From the cell containing the given text, extract its center point as [X, Y] coordinate. 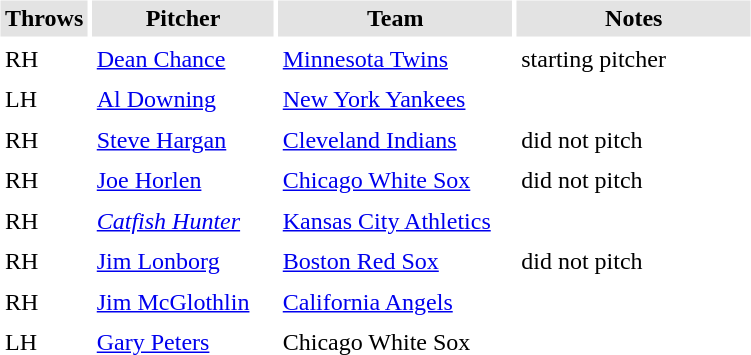
Minnesota Twins [395, 59]
Team [395, 18]
Boston Red Sox [395, 262]
Pitcher [183, 18]
California Angels [395, 302]
Joe Horlen [183, 180]
Jim McGlothlin [183, 302]
Al Downing [183, 100]
Catfish Hunter [183, 221]
Cleveland Indians [395, 140]
Chicago White Sox [395, 180]
Notes [634, 18]
Dean Chance [183, 59]
Throws [44, 18]
Kansas City Athletics [395, 221]
LH [44, 100]
starting pitcher [634, 59]
Steve Hargan [183, 140]
Jim Lonborg [183, 262]
New York Yankees [395, 100]
